Capture the cell that displays the provided text and extract its (X, Y) central coordinate. 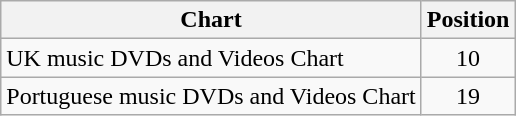
UK music DVDs and Videos Chart (211, 58)
10 (468, 58)
Chart (211, 20)
19 (468, 96)
Position (468, 20)
Portuguese music DVDs and Videos Chart (211, 96)
